For the text-containing cell, return its midpoint in (X, Y) coordinate format. 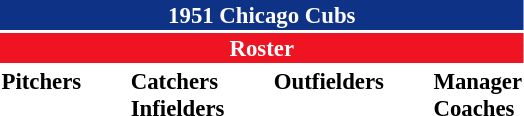
Roster (262, 48)
1951 Chicago Cubs (262, 15)
